Pinpoint the cell where the given text exists, returning its [x, y] midpoint coordinate. 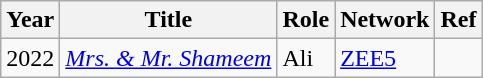
Ref [458, 20]
ZEE5 [385, 58]
Mrs. & Mr. Shameem [168, 58]
Ali [306, 58]
2022 [30, 58]
Title [168, 20]
Network [385, 20]
Role [306, 20]
Year [30, 20]
